Identify which cell holds the provided text, then report its [x, y] central coordinate. 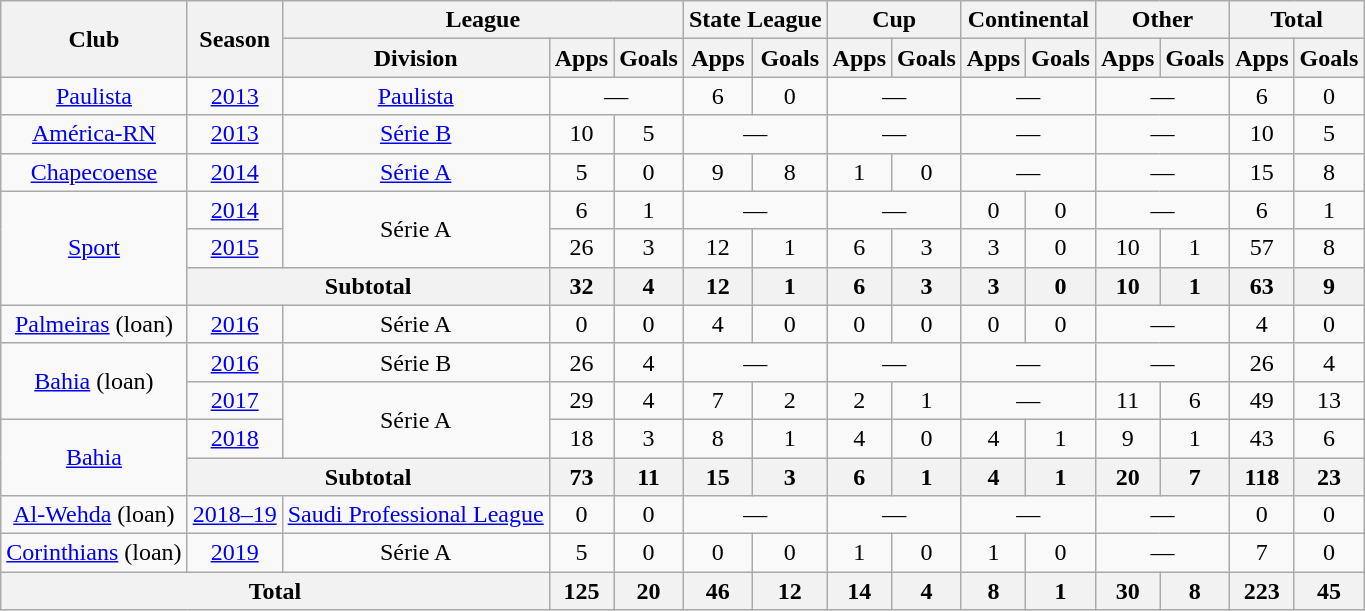
46 [718, 591]
14 [859, 591]
30 [1127, 591]
57 [1262, 248]
Bahia (loan) [94, 381]
18 [581, 438]
125 [581, 591]
Sport [94, 248]
45 [1329, 591]
Corinthians (loan) [94, 553]
League [482, 20]
13 [1329, 400]
23 [1329, 477]
Saudi Professional League [416, 515]
Bahia [94, 457]
43 [1262, 438]
State League [755, 20]
63 [1262, 286]
2015 [234, 248]
Palmeiras (loan) [94, 324]
118 [1262, 477]
2019 [234, 553]
2018–19 [234, 515]
2017 [234, 400]
Season [234, 39]
Chapecoense [94, 172]
Cup [894, 20]
223 [1262, 591]
Other [1162, 20]
29 [581, 400]
2018 [234, 438]
32 [581, 286]
49 [1262, 400]
América-RN [94, 134]
73 [581, 477]
Continental [1028, 20]
Division [416, 58]
Al-Wehda (loan) [94, 515]
Club [94, 39]
